Find where the given text appears and provide that cell's center as [x, y] coordinate. 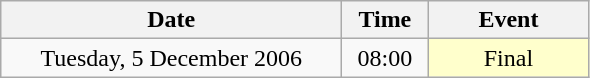
Tuesday, 5 December 2006 [172, 58]
08:00 [385, 58]
Final [508, 58]
Event [508, 20]
Time [385, 20]
Date [172, 20]
